Extract the [X, Y] coordinate from the center of the cell holding the provided text.  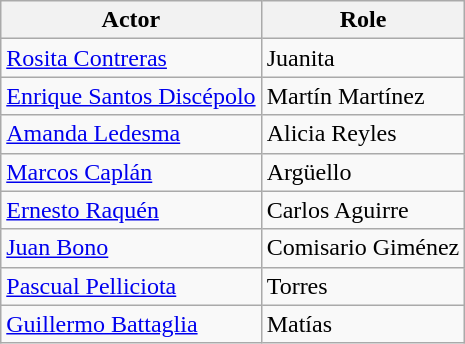
Amanda Ledesma [131, 134]
Juanita [363, 58]
Guillermo Battaglia [131, 324]
Juan Bono [131, 248]
Rosita Contreras [131, 58]
Ernesto Raquén [131, 210]
Actor [131, 20]
Matías [363, 324]
Marcos Caplán [131, 172]
Carlos Aguirre [363, 210]
Comisario Giménez [363, 248]
Role [363, 20]
Enrique Santos Discépolo [131, 96]
Martín Martínez [363, 96]
Pascual Pelliciota [131, 286]
Alicia Reyles [363, 134]
Torres [363, 286]
Argüello [363, 172]
